Find where the given text appears and provide that cell's center as (X, Y) coordinate. 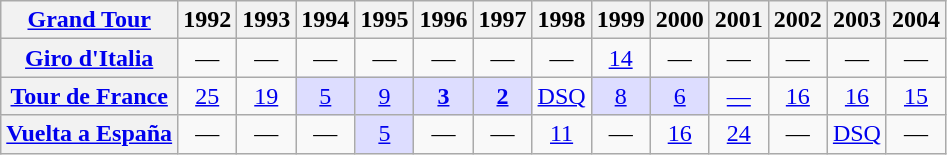
14 (620, 58)
1993 (266, 20)
1994 (326, 20)
2000 (680, 20)
2001 (738, 20)
2 (502, 96)
Giro d'Italia (90, 58)
2002 (798, 20)
Tour de France (90, 96)
11 (562, 134)
8 (620, 96)
3 (444, 96)
9 (384, 96)
24 (738, 134)
19 (266, 96)
1997 (502, 20)
Grand Tour (90, 20)
25 (208, 96)
1992 (208, 20)
1999 (620, 20)
1995 (384, 20)
Vuelta a España (90, 134)
2004 (916, 20)
1998 (562, 20)
1996 (444, 20)
15 (916, 96)
2003 (856, 20)
6 (680, 96)
